Return the (X, Y) coordinate for the center point of the cell that contains the specified text.  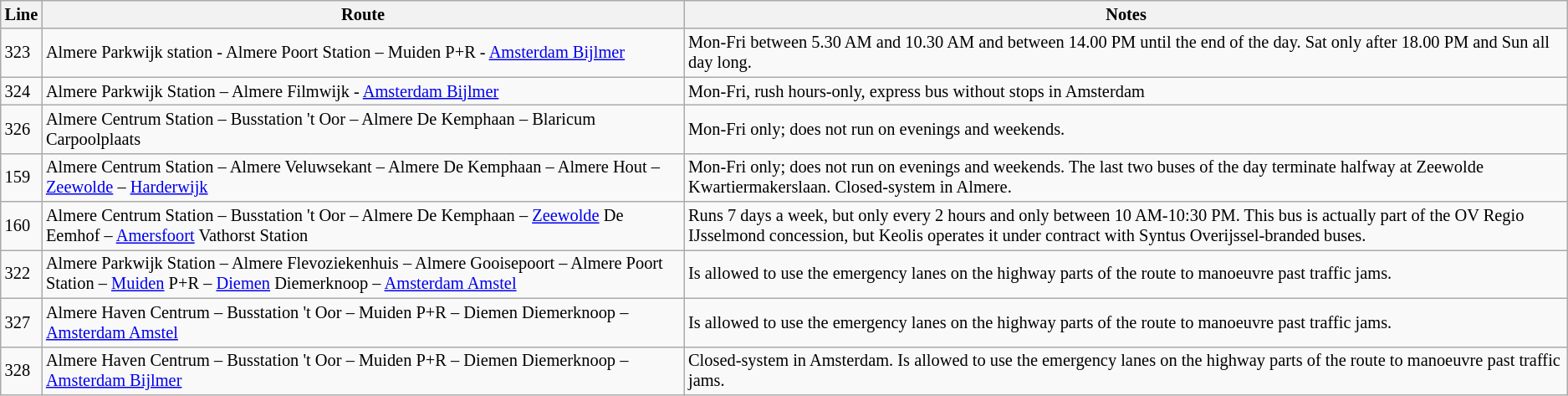
326 (22, 129)
Line (22, 14)
Almere Centrum Station – Busstation 't Oor – Almere De Kemphaan – Zeewolde De Eemhof – Amersfoort Vathorst Station (363, 226)
Almere Haven Centrum – Busstation 't Oor – Muiden P+R – Diemen Diemerknoop – Amsterdam Amstel (363, 322)
Almere Centrum Station – Almere Veluwsekant – Almere De Kemphaan – Almere Hout – Zeewolde – Harderwijk (363, 177)
Notes (1126, 14)
Mon-Fri between 5.30 AM and 10.30 AM and between 14.00 PM until the end of the day. Sat only after 18.00 PM and Sun all day long. (1126, 53)
Almere Haven Centrum – Busstation 't Oor – Muiden P+R – Diemen Diemerknoop – Amsterdam Bijlmer (363, 371)
160 (22, 226)
Route (363, 14)
Almere Parkwijk station - Almere Poort Station – Muiden P+R - Amsterdam Bijlmer (363, 53)
322 (22, 274)
159 (22, 177)
Mon-Fri only; does not run on evenings and weekends. (1126, 129)
Mon-Fri, rush hours-only, express bus without stops in Amsterdam (1126, 91)
Almere Parkwijk Station – Almere Flevoziekenhuis – Almere Gooisepoort – Almere Poort Station – Muiden P+R – Diemen Diemerknoop – Amsterdam Amstel (363, 274)
328 (22, 371)
Closed-system in Amsterdam. Is allowed to use the emergency lanes on the highway parts of the route to manoeuvre past traffic jams. (1126, 371)
327 (22, 322)
323 (22, 53)
324 (22, 91)
Almere Centrum Station – Busstation 't Oor – Almere De Kemphaan – Blaricum Carpoolplaats (363, 129)
Almere Parkwijk Station – Almere Filmwijk - Amsterdam Bijlmer (363, 91)
